Scan for the cell matching the given text and deliver its [X, Y] coordinate at center. 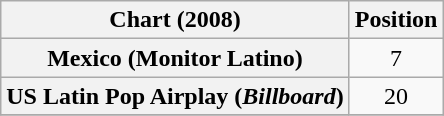
Chart (2008) [175, 20]
Position [396, 20]
20 [396, 96]
US Latin Pop Airplay (Billboard) [175, 96]
7 [396, 58]
Mexico (Monitor Latino) [175, 58]
